Find where the given text appears and provide that cell's center as (x, y) coordinate. 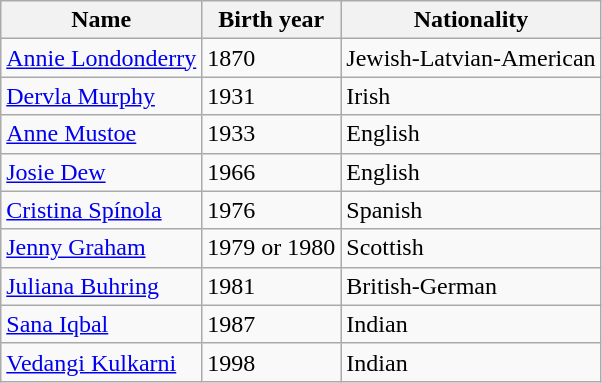
1966 (272, 172)
1998 (272, 362)
Juliana Buhring (102, 286)
Scottish (471, 248)
Birth year (272, 20)
Spanish (471, 210)
Name (102, 20)
Jewish-Latvian-American (471, 58)
1870 (272, 58)
1976 (272, 210)
Josie Dew (102, 172)
1979 or 1980 (272, 248)
1931 (272, 96)
Dervla Murphy (102, 96)
1987 (272, 324)
Sana Iqbal (102, 324)
Irish (471, 96)
Annie Londonderry (102, 58)
1981 (272, 286)
Nationality (471, 20)
Anne Mustoe (102, 134)
Vedangi Kulkarni (102, 362)
Cristina Spínola (102, 210)
1933 (272, 134)
British-German (471, 286)
Jenny Graham (102, 248)
